Search for the cell housing the specified text and yield its (x, y) center coordinate. 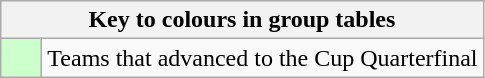
Teams that advanced to the Cup Quarterfinal (262, 58)
Key to colours in group tables (242, 20)
